Scan for the cell matching the given text and deliver its (x, y) coordinate at center. 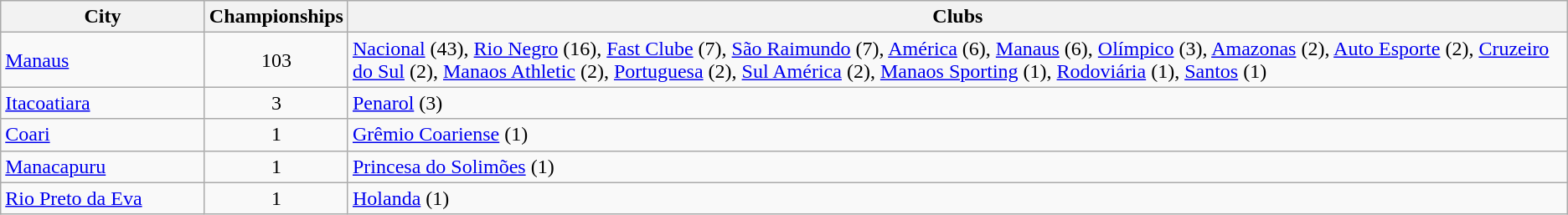
Manaus (103, 60)
Holanda (1) (957, 198)
Grêmio Coariense (1) (957, 135)
103 (276, 60)
3 (276, 103)
City (103, 17)
Coari (103, 135)
Clubs (957, 17)
Itacoatiara (103, 103)
Rio Preto da Eva (103, 198)
Penarol (3) (957, 103)
Princesa do Solimões (1) (957, 166)
Championships (276, 17)
Manacapuru (103, 166)
